For the text-containing cell, return its midpoint in (x, y) coordinate format. 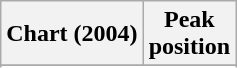
Peakposition (189, 34)
Chart (2004) (72, 34)
